Scan for the cell matching the given text and deliver its [X, Y] coordinate at center. 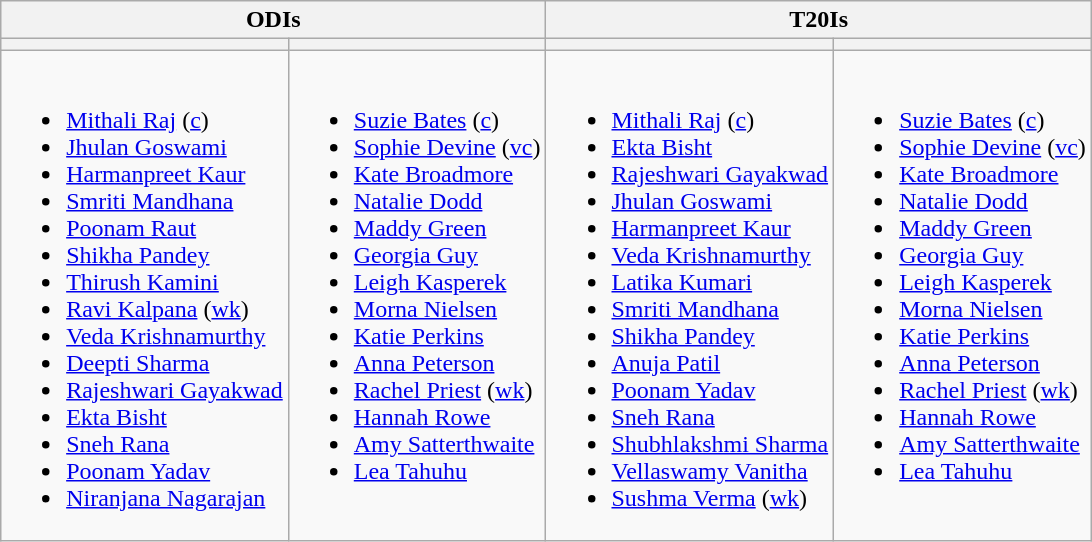
ODIs [274, 20]
T20Is [818, 20]
